Output the [x, y] coordinate of the center of the cell containing the given text.  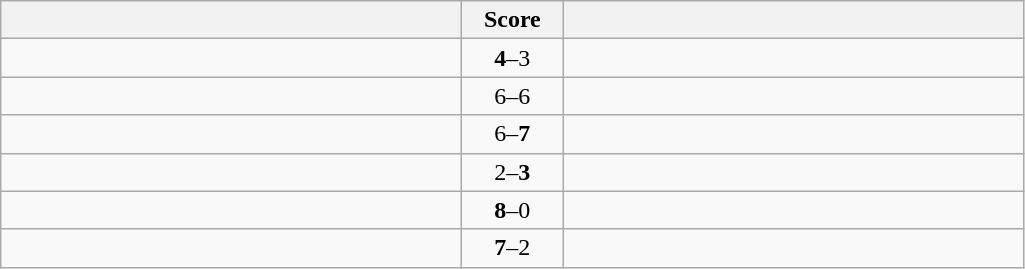
6–7 [512, 134]
6–6 [512, 96]
4–3 [512, 58]
2–3 [512, 172]
7–2 [512, 248]
8–0 [512, 210]
Score [512, 20]
